Return the (X, Y) coordinate for the center point of the cell that contains the specified text.  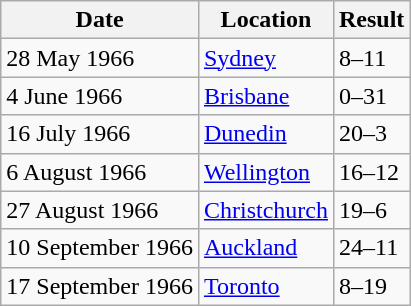
24–11 (371, 248)
Result (371, 20)
16 July 1966 (100, 134)
28 May 1966 (100, 58)
6 August 1966 (100, 172)
Toronto (266, 286)
4 June 1966 (100, 96)
20–3 (371, 134)
17 September 1966 (100, 286)
16–12 (371, 172)
Location (266, 20)
Brisbane (266, 96)
27 August 1966 (100, 210)
Dunedin (266, 134)
Wellington (266, 172)
Sydney (266, 58)
10 September 1966 (100, 248)
Christchurch (266, 210)
8–19 (371, 286)
8–11 (371, 58)
19–6 (371, 210)
Auckland (266, 248)
0–31 (371, 96)
Date (100, 20)
